For the text-containing cell, return its midpoint in [x, y] coordinate format. 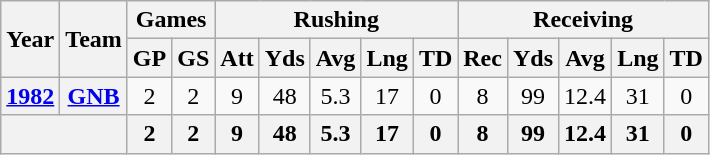
Team [94, 39]
GNB [94, 96]
Rushing [336, 20]
Games [170, 20]
GP [149, 58]
Rec [483, 58]
GS [194, 58]
Year [30, 39]
Receiving [584, 20]
Att [237, 58]
1982 [30, 96]
